Extract the (X, Y) coordinate from the center of the cell holding the provided text.  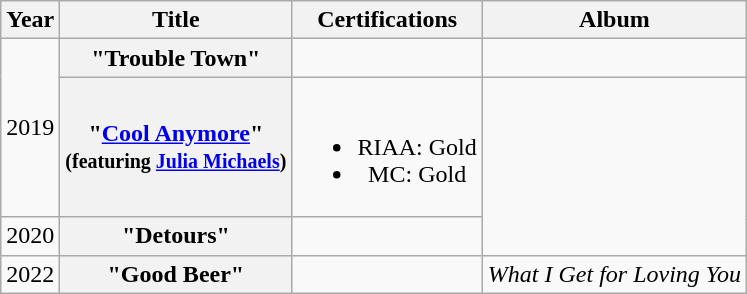
2020 (30, 236)
Certifications (387, 20)
RIAA: GoldMC: Gold (387, 147)
Album (614, 20)
"Trouble Town" (176, 58)
2022 (30, 274)
2019 (30, 128)
"Detours" (176, 236)
Title (176, 20)
What I Get for Loving You (614, 274)
Year (30, 20)
"Good Beer" (176, 274)
"Cool Anymore"(featuring Julia Michaels) (176, 147)
